Detect which cell encompasses the target text, then output its [x, y] center coordinate. 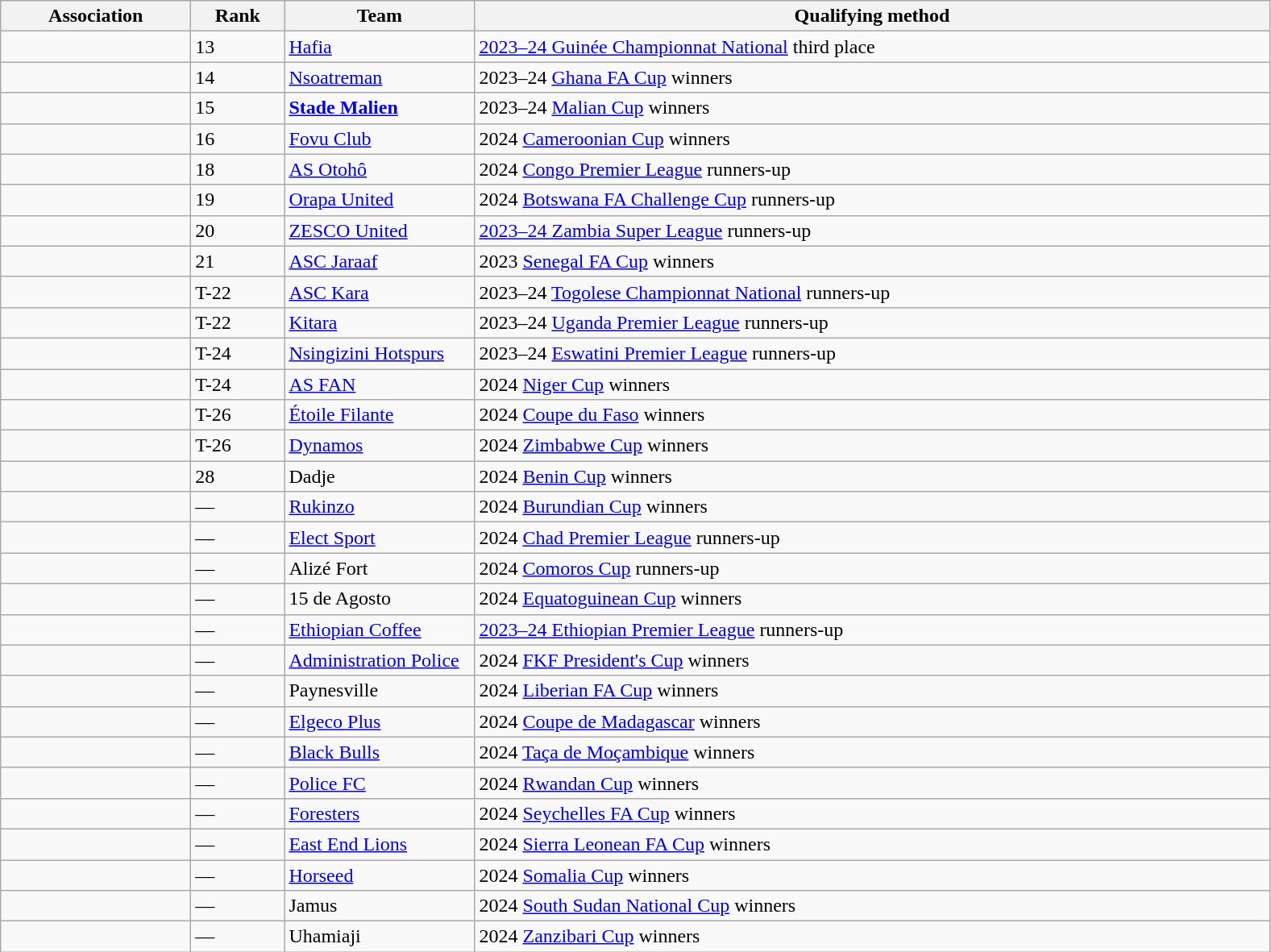
15 de Agosto [380, 599]
2024 Zimbabwe Cup winners [872, 446]
Association [96, 16]
Dadje [380, 476]
16 [238, 139]
15 [238, 108]
2024 Seychelles FA Cup winners [872, 813]
AS Otohô [380, 169]
2023–24 Malian Cup winners [872, 108]
2024 South Sudan National Cup winners [872, 906]
2024 Coupe de Madagascar winners [872, 721]
2024 Equatoguinean Cup winners [872, 599]
Ethiopian Coffee [380, 630]
2024 Somalia Cup winners [872, 875]
2024 Rwandan Cup winners [872, 783]
2023 Senegal FA Cup winners [872, 261]
ASC Jaraaf [380, 261]
Qualifying method [872, 16]
Elect Sport [380, 538]
19 [238, 200]
Kitara [380, 322]
2024 Botswana FA Challenge Cup runners-up [872, 200]
Hafia [380, 47]
Elgeco Plus [380, 721]
28 [238, 476]
Nsingizini Hotspurs [380, 353]
2024 Comoros Cup runners-up [872, 568]
Stade Malien [380, 108]
Jamus [380, 906]
2024 Sierra Leonean FA Cup winners [872, 844]
2024 Zanzibari Cup winners [872, 937]
AS FAN [380, 385]
Rukinzo [380, 507]
14 [238, 77]
2024 FKF President's Cup winners [872, 660]
Horseed [380, 875]
Foresters [380, 813]
2024 Niger Cup winners [872, 385]
2023–24 Togolese Championnat National runners-up [872, 292]
Étoile Filante [380, 415]
2024 Taça de Moçambique winners [872, 752]
13 [238, 47]
Uhamiaji [380, 937]
2024 Cameroonian Cup winners [872, 139]
Police FC [380, 783]
Orapa United [380, 200]
Fovu Club [380, 139]
Black Bulls [380, 752]
ASC Kara [380, 292]
2024 Coupe du Faso winners [872, 415]
Rank [238, 16]
Team [380, 16]
2023–24 Eswatini Premier League runners-up [872, 353]
Dynamos [380, 446]
2023–24 Guinée Championnat National third place [872, 47]
East End Lions [380, 844]
2024 Benin Cup winners [872, 476]
2024 Chad Premier League runners-up [872, 538]
2023–24 Ghana FA Cup winners [872, 77]
Nsoatreman [380, 77]
ZESCO United [380, 231]
20 [238, 231]
Alizé Fort [380, 568]
Administration Police [380, 660]
2024 Liberian FA Cup winners [872, 691]
18 [238, 169]
2024 Burundian Cup winners [872, 507]
Paynesville [380, 691]
2023–24 Uganda Premier League runners-up [872, 322]
2024 Congo Premier League runners-up [872, 169]
2023–24 Ethiopian Premier League runners-up [872, 630]
21 [238, 261]
2023–24 Zambia Super League runners-up [872, 231]
